Return the [x, y] coordinate for the center point of the cell that contains the specified text.  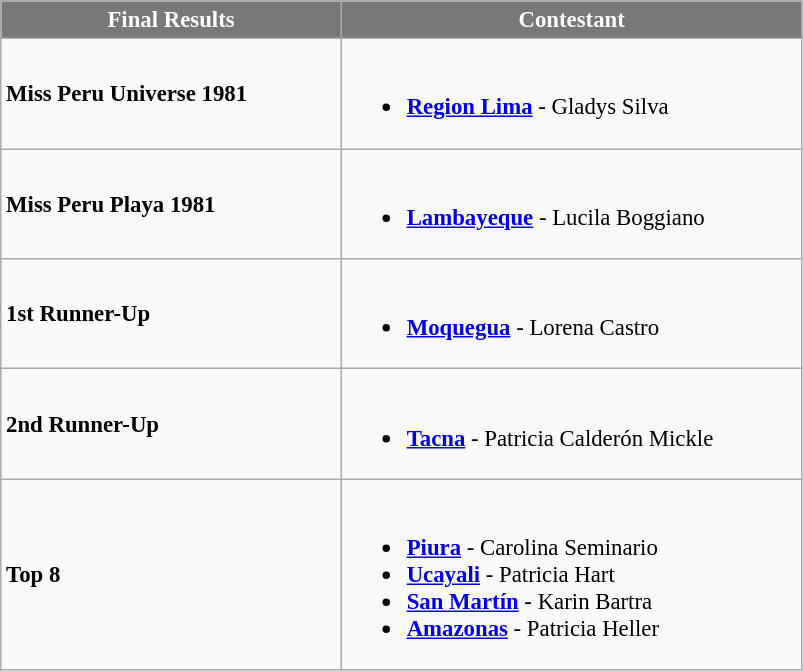
Top 8 [172, 574]
Tacna - Patricia Calderón Mickle [572, 424]
Miss Peru Playa 1981 [172, 204]
Piura - Carolina Seminario Ucayali - Patricia Hart San Martín - Karin Bartra Amazonas - Patricia Heller [572, 574]
Moquegua - Lorena Castro [572, 314]
Miss Peru Universe 1981 [172, 94]
Region Lima - Gladys Silva [572, 94]
1st Runner-Up [172, 314]
Contestant [572, 20]
Final Results [172, 20]
Lambayeque - Lucila Boggiano [572, 204]
2nd Runner-Up [172, 424]
